Pinpoint the cell where the given text exists, returning its (X, Y) midpoint coordinate. 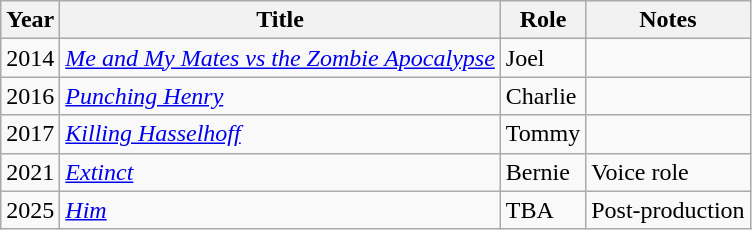
2017 (30, 134)
2014 (30, 58)
Role (542, 20)
Joel (542, 58)
2021 (30, 172)
Notes (668, 20)
Him (280, 210)
Punching Henry (280, 96)
Voice role (668, 172)
2016 (30, 96)
Title (280, 20)
Charlie (542, 96)
TBA (542, 210)
Killing Hasselhoff (280, 134)
2025 (30, 210)
Year (30, 20)
Me and My Mates vs the Zombie Apocalypse (280, 58)
Bernie (542, 172)
Post-production (668, 210)
Extinct (280, 172)
Tommy (542, 134)
